Detect which cell encompasses the target text, then output its [X, Y] center coordinate. 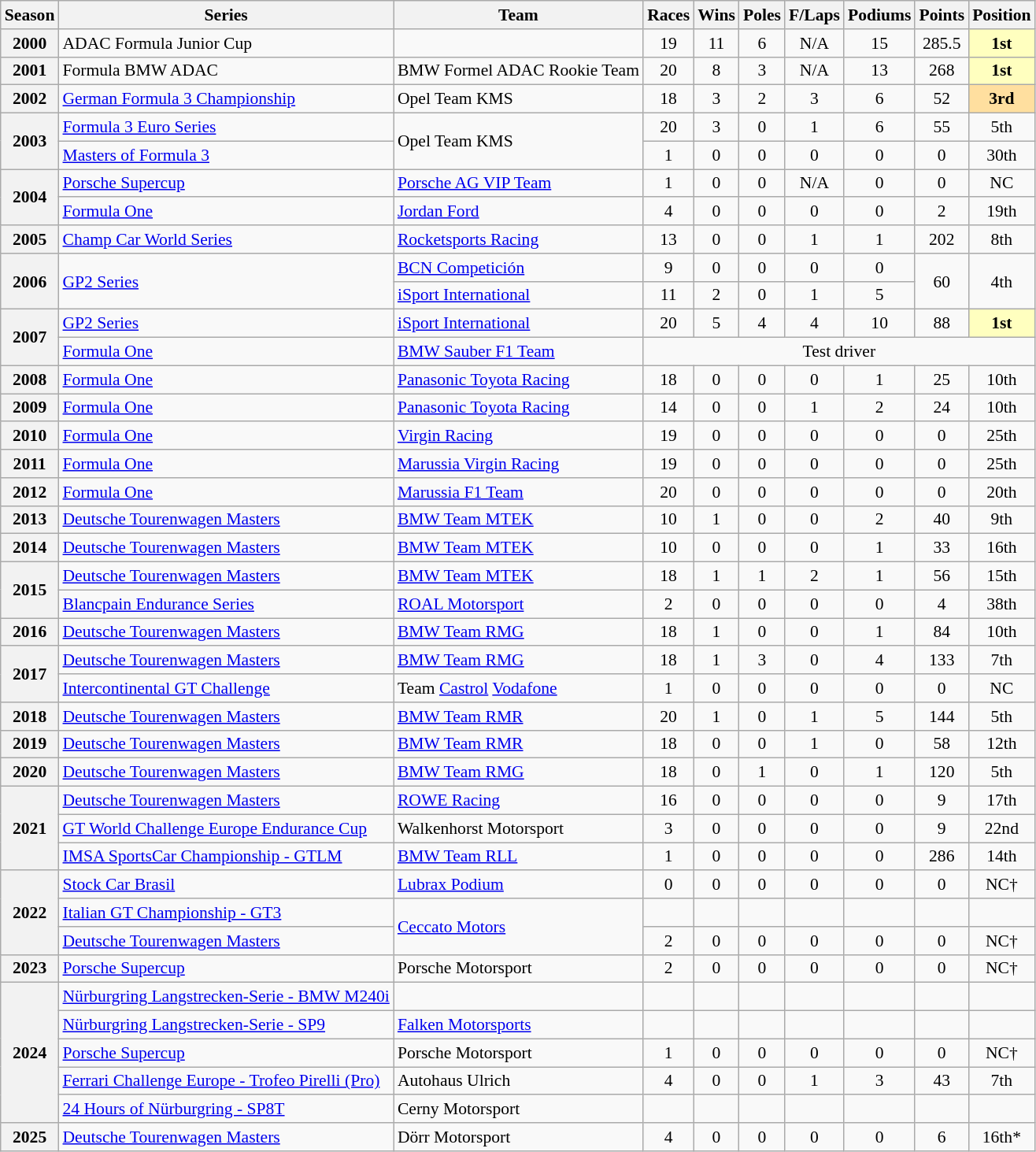
52 [942, 99]
Falken Motorsports [518, 1025]
Ferrari Challenge Europe - Trofeo Pirelli (Pro) [225, 1081]
GT World Challenge Europe Endurance Cup [225, 828]
8 [716, 71]
ROAL Motorsport [518, 604]
Rocketsports Racing [518, 239]
Porsche AG VIP Team [518, 183]
30th [1001, 155]
Ceccato Motors [518, 926]
58 [942, 744]
268 [942, 71]
2014 [30, 548]
2017 [30, 674]
Wins [716, 15]
German Formula 3 Championship [225, 99]
Nürburgring Langstrecken-Serie - BMW M240i [225, 997]
Team Castrol Vodafone [518, 688]
BMW Formel ADAC Rookie Team [518, 71]
2010 [30, 436]
Cerny Motorsport [518, 1109]
Stock Car Brasil [225, 885]
38th [1001, 604]
202 [942, 239]
Masters of Formula 3 [225, 155]
15th [1001, 576]
BMW Team RLL [518, 857]
24 Hours of Nürburgring - SP8T [225, 1109]
2002 [30, 99]
24 [942, 408]
Nürburgring Langstrecken-Serie - SP9 [225, 1025]
84 [942, 632]
16th [1001, 548]
2011 [30, 464]
17th [1001, 801]
2005 [30, 239]
2001 [30, 71]
285.5 [942, 43]
2013 [30, 520]
Test driver [839, 352]
Italian GT Championship - GT3 [225, 913]
144 [942, 717]
2022 [30, 913]
33 [942, 548]
20th [1001, 492]
40 [942, 520]
8th [1001, 239]
2019 [30, 744]
Formula 3 Euro Series [225, 128]
Podiums [880, 15]
4th [1001, 282]
9th [1001, 520]
16 [668, 801]
2024 [30, 1053]
Champ Car World Series [225, 239]
Walkenhorst Motorsport [518, 828]
Series [225, 15]
Races [668, 15]
60 [942, 282]
2000 [30, 43]
2004 [30, 197]
Blancpain Endurance Series [225, 604]
14th [1001, 857]
133 [942, 661]
55 [942, 128]
2023 [30, 969]
286 [942, 857]
ROWE Racing [518, 801]
2012 [30, 492]
2015 [30, 591]
Virgin Racing [518, 436]
Formula BMW ADAC [225, 71]
Dörr Motorsport [518, 1137]
2003 [30, 142]
88 [942, 324]
2016 [30, 632]
Team [518, 15]
Autohaus Ulrich [518, 1081]
Jordan Ford [518, 212]
Points [942, 15]
Poles [762, 15]
120 [942, 772]
2021 [30, 828]
2025 [30, 1137]
ADAC Formula Junior Cup [225, 43]
Position [1001, 15]
2009 [30, 408]
12th [1001, 744]
2007 [30, 337]
56 [942, 576]
25 [942, 380]
BCN Competición [518, 268]
43 [942, 1081]
14 [668, 408]
16th* [1001, 1137]
IMSA SportsCar Championship - GTLM [225, 857]
2018 [30, 717]
2006 [30, 282]
BMW Sauber F1 Team [518, 352]
Season [30, 15]
Marussia F1 Team [518, 492]
3rd [1001, 99]
15 [880, 43]
Marussia Virgin Racing [518, 464]
22nd [1001, 828]
19th [1001, 212]
Intercontinental GT Challenge [225, 688]
2020 [30, 772]
F/Laps [814, 15]
2008 [30, 380]
Lubrax Podium [518, 885]
